Locate the cell with the specified text and output its (x, y) center coordinate. 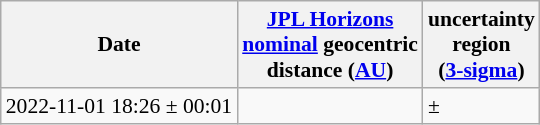
Date (119, 44)
± (482, 106)
uncertaintyregion(3-sigma) (482, 44)
JPL Horizonsnominal geocentricdistance (AU) (330, 44)
2022-11-01 18:26 ± 00:01 (119, 106)
